Locate the cell with the specified text and output its (x, y) center coordinate. 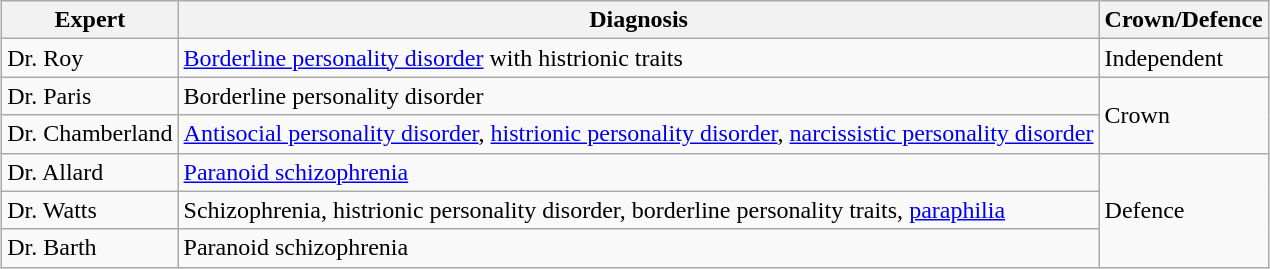
Dr. Watts (90, 210)
Dr. Chamberland (90, 134)
Expert (90, 20)
Dr. Allard (90, 172)
Schizophrenia, histrionic personality disorder, borderline personality traits, paraphilia (638, 210)
Dr. Paris (90, 96)
Borderline personality disorder (638, 96)
Independent (1184, 58)
Antisocial personality disorder, histrionic personality disorder, narcissistic personality disorder (638, 134)
Dr. Barth (90, 248)
Crown/Defence (1184, 20)
Defence (1184, 210)
Borderline personality disorder with histrionic traits (638, 58)
Crown (1184, 115)
Dr. Roy (90, 58)
Diagnosis (638, 20)
